Provide the [x, y] coordinate of the cell's center where the given text is located.  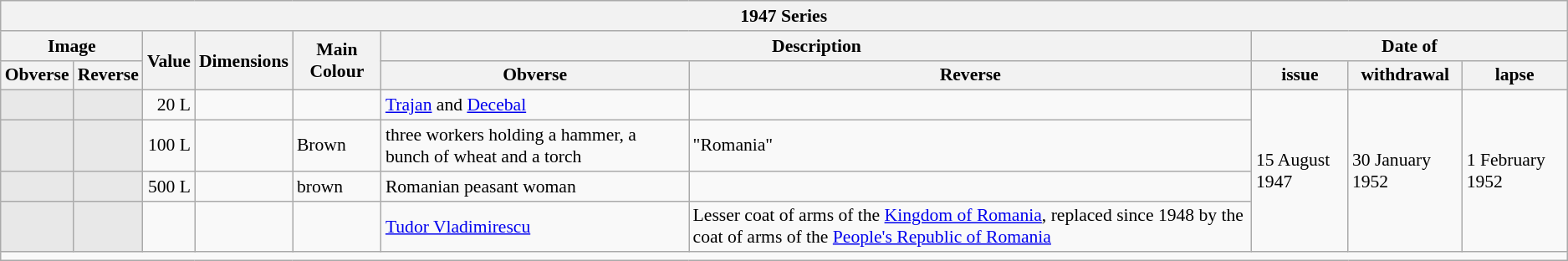
Dimensions [244, 60]
lapse [1515, 75]
Romanian peasant woman [535, 187]
Description [816, 46]
Tudor Vladimirescu [535, 226]
issue [1300, 75]
Trajan and Decebal [535, 105]
Date of [1410, 46]
100 L [169, 146]
Image [72, 46]
Lesser coat of arms of the Kingdom of Romania, replaced since 1948 by the coat of arms of the People's Republic of Romania [970, 226]
Main Colour [337, 60]
Value [169, 60]
500 L [169, 187]
1 February 1952 [1515, 171]
30 January 1952 [1405, 171]
Brown [337, 146]
1947 Series [784, 16]
20 L [169, 105]
15 August 1947 [1300, 171]
"Romania" [970, 146]
withdrawal [1405, 75]
brown [337, 187]
three workers holding a hammer, a bunch of wheat and a torch [535, 146]
